Locate the cell with the specified text and output its (X, Y) center coordinate. 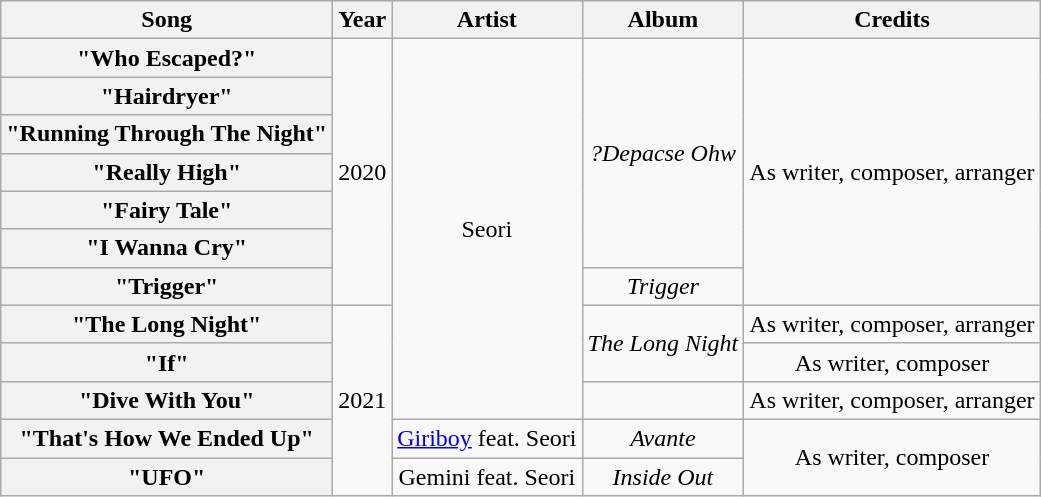
"If" (167, 362)
"I Wanna Cry" (167, 248)
Inside Out (663, 477)
Seori (487, 230)
Avante (663, 438)
Album (663, 20)
"Fairy Tale" (167, 210)
Giriboy feat. Seori (487, 438)
"Running Through The Night" (167, 134)
Song (167, 20)
?Depacse Ohw (663, 153)
Artist (487, 20)
"Who Escaped?" (167, 58)
Trigger (663, 286)
The Long Night (663, 343)
"Trigger" (167, 286)
"The Long Night" (167, 324)
"That's How We Ended Up" (167, 438)
"Really High" (167, 172)
Credits (892, 20)
"Dive With You" (167, 400)
Year (362, 20)
"UFO" (167, 477)
2021 (362, 400)
"Hairdryer" (167, 96)
Gemini feat. Seori (487, 477)
2020 (362, 172)
